Extract the [x, y] coordinate from the center of the cell holding the provided text.  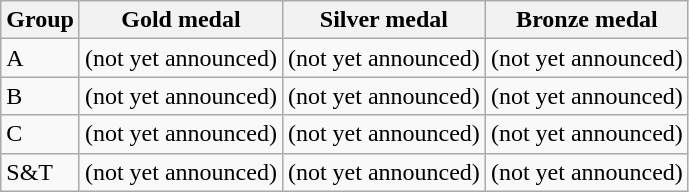
B [40, 96]
Gold medal [180, 20]
Group [40, 20]
S&T [40, 172]
A [40, 58]
C [40, 134]
Bronze medal [586, 20]
Silver medal [384, 20]
